Locate the cell with the specified text and output its [X, Y] center coordinate. 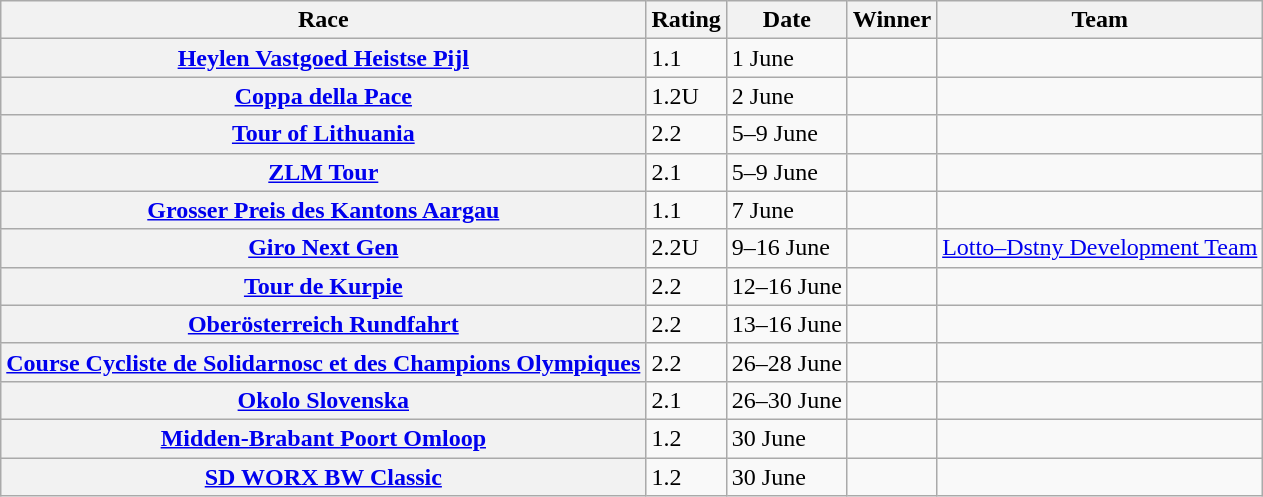
SD WORX BW Classic [324, 477]
26–28 June [786, 362]
Course Cycliste de Solidarnosc et des Champions Olympiques [324, 362]
Lotto–Dstny Development Team [1100, 248]
Heylen Vastgoed Heistse Pijl [324, 58]
1.2U [686, 96]
7 June [786, 210]
Race [324, 20]
Winner [892, 20]
Tour de Kurpie [324, 286]
Oberösterreich Rundfahrt [324, 324]
Giro Next Gen [324, 248]
Midden-Brabant Poort Omloop [324, 438]
Grosser Preis des Kantons Aargau [324, 210]
Date [786, 20]
Okolo Slovenska [324, 400]
1 June [786, 58]
9–16 June [786, 248]
Team [1100, 20]
13–16 June [786, 324]
ZLM Tour [324, 172]
26–30 June [786, 400]
Tour of Lithuania [324, 134]
Rating [686, 20]
2 June [786, 96]
12–16 June [786, 286]
Coppa della Pace [324, 96]
2.2U [686, 248]
